Output the (X, Y) coordinate of the center of the cell containing the given text.  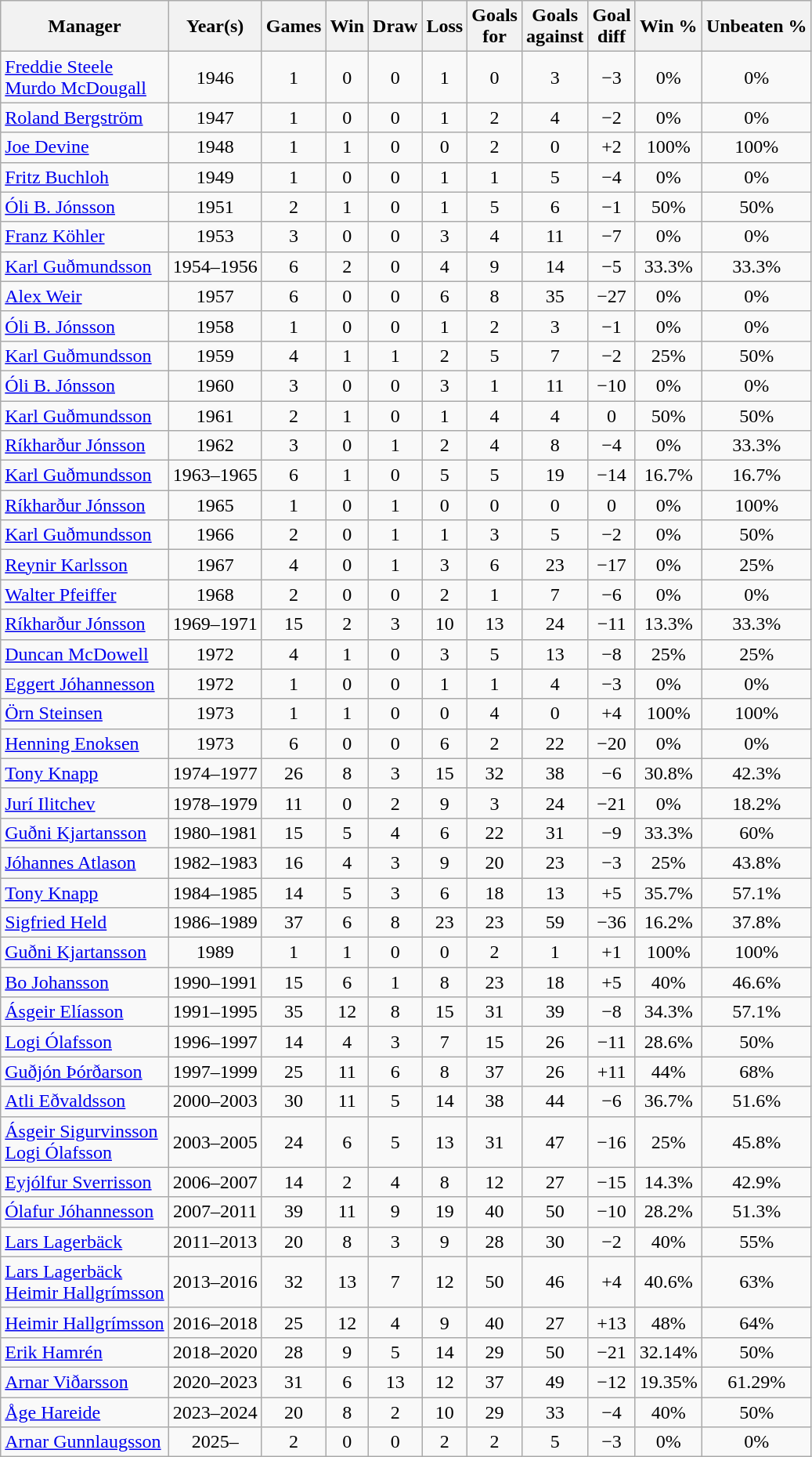
Duncan McDowell (85, 654)
1947 (215, 117)
61.29% (756, 1382)
Loss (445, 27)
−14 (612, 475)
2011–2013 (215, 1242)
Ásgeir Sigurvinsson Logi Ólafsson (85, 1142)
33 (554, 1412)
1949 (215, 177)
18.2% (756, 803)
Ásgeir Elíasson (85, 1012)
37.8% (756, 923)
1953 (215, 237)
1982–1983 (215, 862)
1969–1971 (215, 624)
−20 (612, 743)
1954–1956 (215, 266)
Logi Ólafsson (85, 1042)
−5 (612, 266)
45.8% (756, 1142)
+11 (612, 1072)
Franz Köhler (85, 237)
Bo Johansson (85, 982)
1958 (215, 326)
1960 (215, 385)
28.6% (669, 1042)
1991–1995 (215, 1012)
1966 (215, 535)
+1 (612, 953)
14.3% (669, 1182)
2013–2016 (215, 1282)
Ólafur Jóhannesson (85, 1212)
55% (756, 1242)
−15 (612, 1182)
1957 (215, 296)
49 (554, 1382)
44 (554, 1101)
Guðjón Þórðarson (85, 1072)
Arnar Viðarsson (85, 1382)
1951 (215, 207)
Reynir Karlsson (85, 565)
1961 (215, 416)
Lars Lagerbäck (85, 1242)
44% (669, 1072)
2023–2024 (215, 1412)
42.9% (756, 1182)
Atli Eðvaldsson (85, 1101)
1989 (215, 953)
46 (554, 1282)
Joe Devine (85, 147)
Goals against (554, 27)
51.6% (756, 1101)
Sigfried Held (85, 923)
1974–1977 (215, 773)
Unbeaten % (756, 27)
35.7% (669, 892)
34.3% (669, 1012)
30.8% (669, 773)
1948 (215, 147)
Erik Hamrén (85, 1352)
46.6% (756, 982)
1967 (215, 565)
1959 (215, 356)
48% (669, 1322)
1997–1999 (215, 1072)
1984–1985 (215, 892)
Freddie Steele Murdo McDougall (85, 77)
Games (294, 27)
1968 (215, 595)
Goals for (495, 27)
1962 (215, 446)
2018–2020 (215, 1352)
Fritz Buchloh (85, 177)
2000–2003 (215, 1101)
−27 (612, 296)
Örn Steinsen (85, 714)
1965 (215, 505)
59 (554, 923)
1963–1965 (215, 475)
+13 (612, 1322)
−36 (612, 923)
Draw (395, 27)
Lars Lagerbäck Heimir Hallgrímsson (85, 1282)
Year(s) (215, 27)
47 (554, 1142)
Eggert Jóhannesson (85, 684)
19.35% (669, 1382)
Heimir Hallgrímsson (85, 1322)
Win (348, 27)
43.8% (756, 862)
2025– (215, 1442)
Jurí Ilitchev (85, 803)
+2 (612, 147)
2020–2023 (215, 1382)
2007–2011 (215, 1212)
Åge Hareide (85, 1412)
1996–1997 (215, 1042)
13.3% (669, 624)
1946 (215, 77)
−16 (612, 1142)
16.2% (669, 923)
−9 (612, 833)
36.7% (669, 1101)
32.14% (669, 1352)
Win % (669, 27)
Alex Weir (85, 296)
42.3% (756, 773)
2016–2018 (215, 1322)
28.2% (669, 1212)
−17 (612, 565)
Goal diff (612, 27)
16 (294, 862)
1978–1979 (215, 803)
−7 (612, 237)
Manager (85, 27)
2006–2007 (215, 1182)
51.3% (756, 1212)
Roland Bergström (85, 117)
−12 (612, 1382)
Eyjólfur Sverrisson (85, 1182)
Walter Pfeiffer (85, 595)
40.6% (669, 1282)
1986–1989 (215, 923)
2003–2005 (215, 1142)
Arnar Gunnlaugsson (85, 1442)
60% (756, 833)
Henning Enoksen (85, 743)
63% (756, 1282)
1980–1981 (215, 833)
64% (756, 1322)
1990–1991 (215, 982)
Jóhannes Atlason (85, 862)
68% (756, 1072)
